Pinpoint the cell where the given text exists, returning its (X, Y) midpoint coordinate. 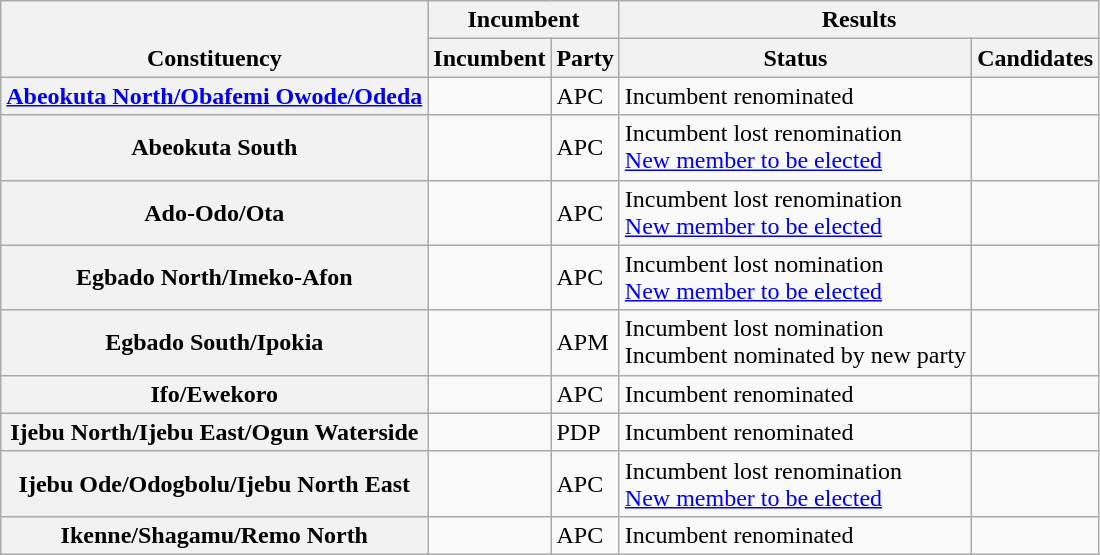
PDP (585, 432)
Party (585, 58)
Ijebu Ode/Odogbolu/Ijebu North East (214, 484)
Results (858, 20)
APM (585, 342)
Ado-Odo/Ota (214, 212)
Incumbent lost nominationNew member to be elected (795, 278)
Egbado North/Imeko-Afon (214, 278)
Status (795, 58)
Ifo/Ewekoro (214, 394)
Abeokuta South (214, 148)
Ijebu North/Ijebu East/Ogun Waterside (214, 432)
Abeokuta North/Obafemi Owode/Odeda (214, 96)
Candidates (1036, 58)
Incumbent lost nominationIncumbent nominated by new party (795, 342)
Constituency (214, 39)
Egbado South/Ipokia (214, 342)
Ikenne/Shagamu/Remo North (214, 535)
